Capture the cell that displays the provided text and extract its (X, Y) central coordinate. 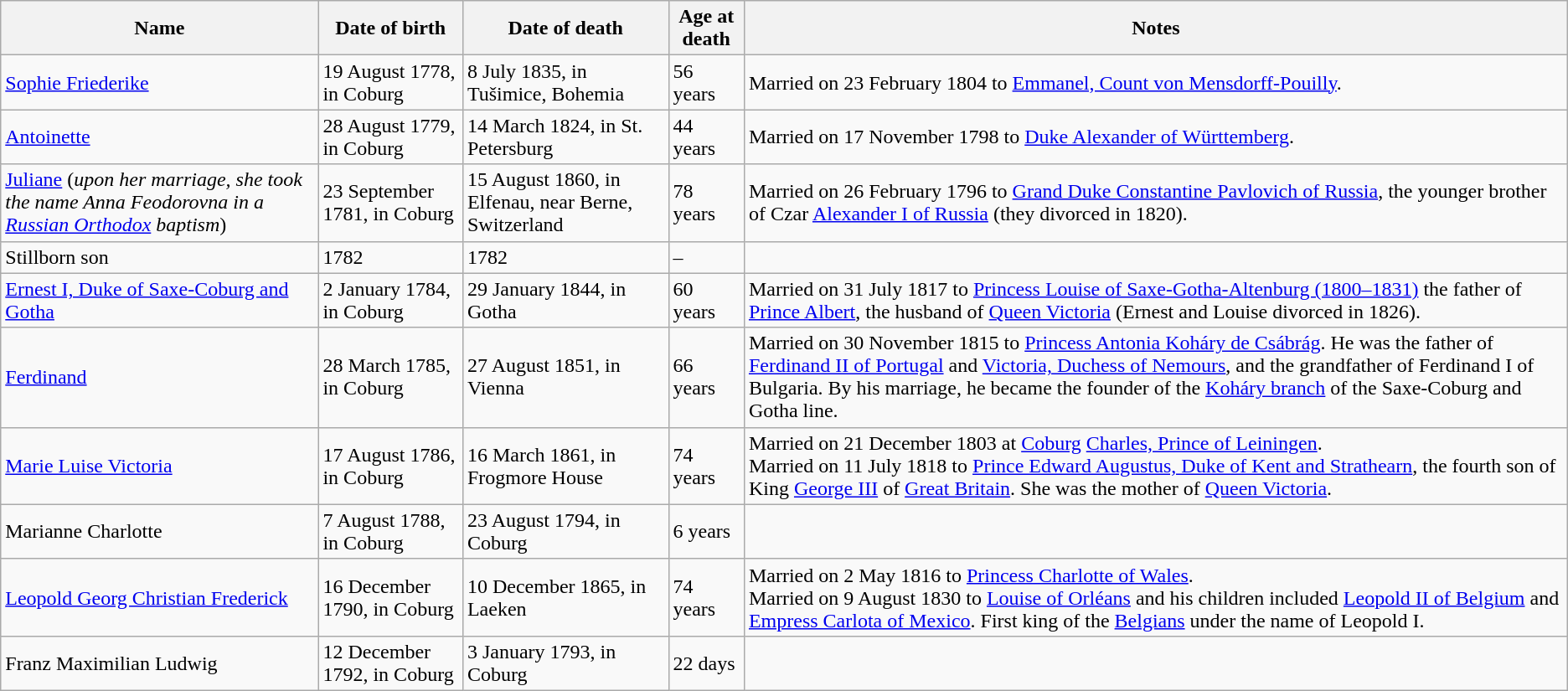
66 years (706, 377)
16 December 1790, in Coburg (390, 597)
8 July 1835, in Tušimice, Bohemia (565, 82)
29 January 1844, in Gotha (565, 300)
6 years (706, 531)
Franz Maximilian Ludwig (159, 663)
Age at death (706, 28)
28 August 1779, in Coburg (390, 137)
Married on 17 November 1798 to Duke Alexander of Württemberg. (1156, 137)
15 August 1860, in Elfenau, near Berne, Switzerland (565, 203)
22 days (706, 663)
44 years (706, 137)
19 August 1778, in Coburg (390, 82)
60 years (706, 300)
Antoinette (159, 137)
23 August 1794, in Coburg (565, 531)
12 December 1792, in Coburg (390, 663)
28 March 1785, in Coburg (390, 377)
Marie Luise Victoria (159, 466)
Married on 26 February 1796 to Grand Duke Constantine Pavlovich of Russia, the younger brother of Czar Alexander I of Russia (they divorced in 1820). (1156, 203)
Notes (1156, 28)
Marianne Charlotte (159, 531)
10 December 1865, in Laeken (565, 597)
Name (159, 28)
Date of death (565, 28)
7 August 1788, in Coburg (390, 531)
Sophie Friederike (159, 82)
23 September 1781, in Coburg (390, 203)
Stillborn son (159, 257)
56 years (706, 82)
17 August 1786, in Coburg (390, 466)
3 January 1793, in Coburg (565, 663)
14 March 1824, in St. Petersburg (565, 137)
Married on 23 February 1804 to Emmanel, Count von Mensdorff-Pouilly. (1156, 82)
2 January 1784, in Coburg (390, 300)
Ernest I, Duke of Saxe-Coburg and Gotha (159, 300)
Ferdinand (159, 377)
27 August 1851, in Vienna (565, 377)
Leopold Georg Christian Frederick (159, 597)
Juliane (upon her marriage, she took the name Anna Feodorovna in a Russian Orthodox baptism) (159, 203)
78 years (706, 203)
– (706, 257)
16 March 1861, in Frogmore House (565, 466)
Date of birth (390, 28)
